Return (x, y) of the center of cell containing provided text 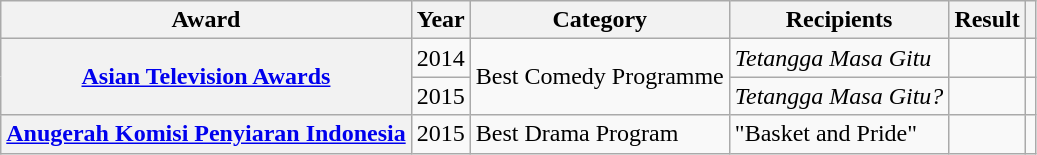
Category (600, 20)
Year (440, 20)
Best Comedy Programme (600, 77)
"Basket and Pride" (839, 134)
Result (987, 20)
2014 (440, 58)
Recipients (839, 20)
Award (206, 20)
Asian Television Awards (206, 77)
Best Drama Program (600, 134)
Tetangga Masa Gitu (839, 58)
Tetangga Masa Gitu? (839, 96)
Anugerah Komisi Penyiaran Indonesia (206, 134)
